Return the (x, y) coordinate for the center point of the cell that contains the specified text.  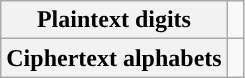
Ciphertext alphabets (114, 58)
Plaintext digits (114, 20)
